Return the [x, y] coordinate for the center point of the cell that contains the specified text.  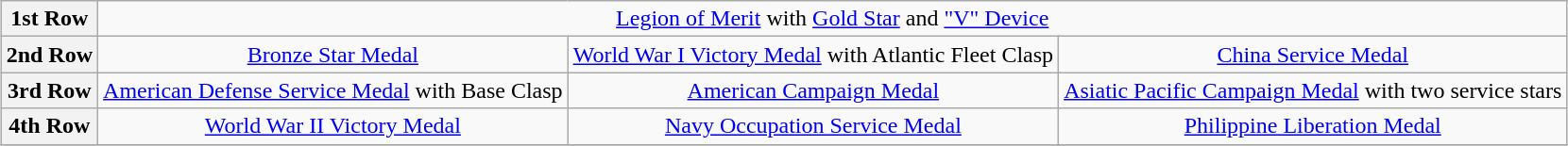
Legion of Merit with Gold Star and "V" Device [833, 19]
World War II Victory Medal [333, 126]
Asiatic Pacific Campaign Medal with two service stars [1313, 90]
4th Row [49, 126]
World War I Victory Medal with Atlantic Fleet Clasp [812, 55]
3rd Row [49, 90]
Navy Occupation Service Medal [812, 126]
2nd Row [49, 55]
American Defense Service Medal with Base Clasp [333, 90]
Bronze Star Medal [333, 55]
1st Row [49, 19]
American Campaign Medal [812, 90]
China Service Medal [1313, 55]
Philippine Liberation Medal [1313, 126]
